Return the (x, y) coordinate for the center point of the cell that contains the specified text.  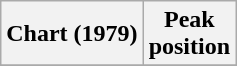
Chart (1979) (72, 34)
Peakposition (189, 34)
